Find where the given text appears and provide that cell's center as [X, Y] coordinate. 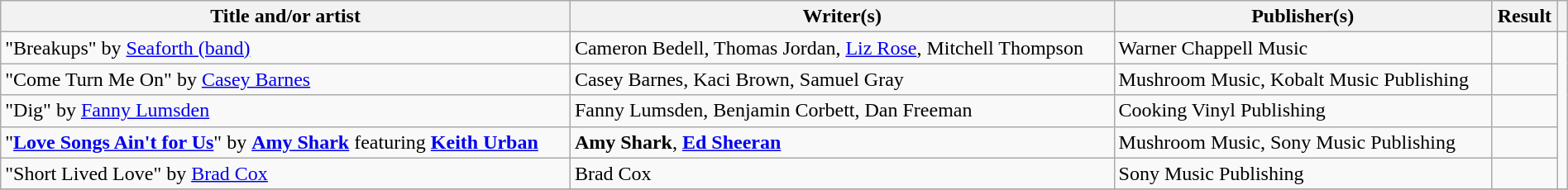
Mushroom Music, Kobalt Music Publishing [1303, 79]
Fanny Lumsden, Benjamin Corbett, Dan Freeman [842, 111]
"Dig" by Fanny Lumsden [286, 111]
Cooking Vinyl Publishing [1303, 111]
"Breakups" by Seaforth (band) [286, 48]
Brad Cox [842, 173]
Cameron Bedell, Thomas Jordan, Liz Rose, Mitchell Thompson [842, 48]
Mushroom Music, Sony Music Publishing [1303, 142]
Title and/or artist [286, 17]
Publisher(s) [1303, 17]
Result [1524, 17]
"Short Lived Love" by Brad Cox [286, 173]
"Love Songs Ain't for Us" by Amy Shark featuring Keith Urban [286, 142]
Sony Music Publishing [1303, 173]
Warner Chappell Music [1303, 48]
Amy Shark, Ed Sheeran [842, 142]
Writer(s) [842, 17]
Casey Barnes, Kaci Brown, Samuel Gray [842, 79]
"Come Turn Me On" by Casey Barnes [286, 79]
